Locate the cell with the specified text and output its (x, y) center coordinate. 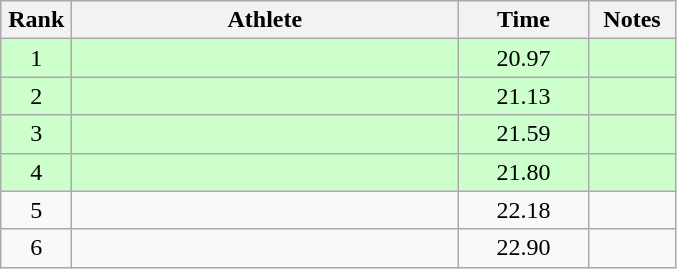
Time (524, 20)
1 (36, 58)
20.97 (524, 58)
22.90 (524, 248)
Rank (36, 20)
3 (36, 134)
21.80 (524, 172)
5 (36, 210)
2 (36, 96)
22.18 (524, 210)
6 (36, 248)
Notes (632, 20)
21.59 (524, 134)
4 (36, 172)
Athlete (265, 20)
21.13 (524, 96)
